Identify which cell holds the provided text, then report its [x, y] central coordinate. 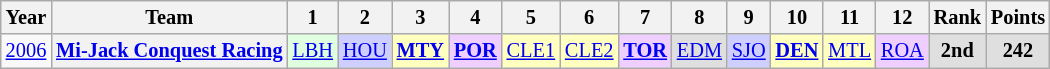
EDM [700, 51]
2nd [958, 51]
Rank [958, 17]
MTY [420, 51]
MTL [850, 51]
4 [476, 17]
Points [1018, 17]
12 [902, 17]
CLE1 [531, 51]
5 [531, 17]
TOR [644, 51]
SJO [749, 51]
CLE2 [589, 51]
Mi-Jack Conquest Racing [169, 51]
Year [26, 17]
HOU [365, 51]
10 [798, 17]
7 [644, 17]
9 [749, 17]
Team [169, 17]
POR [476, 51]
DEN [798, 51]
242 [1018, 51]
2 [365, 17]
ROA [902, 51]
2006 [26, 51]
8 [700, 17]
1 [312, 17]
11 [850, 17]
6 [589, 17]
3 [420, 17]
LBH [312, 51]
